Pinpoint the cell where the given text exists, returning its [x, y] midpoint coordinate. 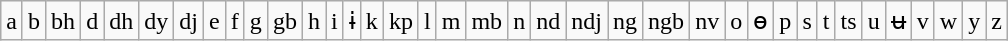
h [314, 21]
l [427, 21]
k [372, 21]
a [12, 21]
kp [400, 21]
f [234, 21]
p [786, 21]
z [997, 21]
dj [189, 21]
e [215, 21]
ɵ [761, 21]
ʉ [898, 21]
ɨ [352, 21]
nd [548, 21]
y [974, 21]
g [256, 21]
gb [284, 21]
dy [156, 21]
v [922, 21]
i [335, 21]
d [92, 21]
s [807, 21]
bh [64, 21]
n [520, 21]
ngb [666, 21]
mb [487, 21]
t [826, 21]
u [874, 21]
m [451, 21]
nv [708, 21]
ndj [587, 21]
ng [626, 21]
o [736, 21]
ts [848, 21]
w [948, 21]
b [34, 21]
dh [122, 21]
